Find where the given text appears and provide that cell's center as [x, y] coordinate. 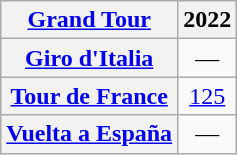
Tour de France [90, 96]
Vuelta a España [90, 134]
Giro d'Italia [90, 58]
Grand Tour [90, 20]
2022 [208, 20]
125 [208, 96]
